Output the [X, Y] coordinate of the center of the cell containing the given text.  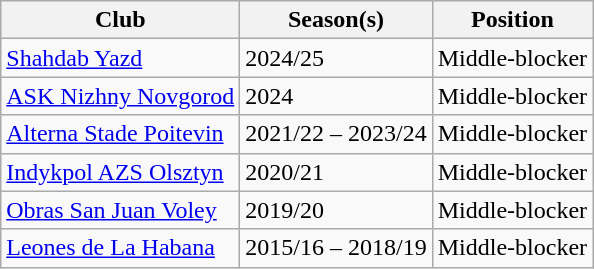
Alterna Stade Poitevin [120, 134]
Indykpol AZS Olsztyn [120, 172]
2021/22 – 2023/24 [336, 134]
Club [120, 20]
Season(s) [336, 20]
Leones de La Habana [120, 248]
Position [512, 20]
2024/25 [336, 58]
2024 [336, 96]
2019/20 [336, 210]
Shahdab Yazd [120, 58]
2020/21 [336, 172]
Obras San Juan Voley [120, 210]
ASK Nizhny Novgorod [120, 96]
2015/16 – 2018/19 [336, 248]
